Determine the (x, y) coordinate at the center of the cell enclosing the given text.  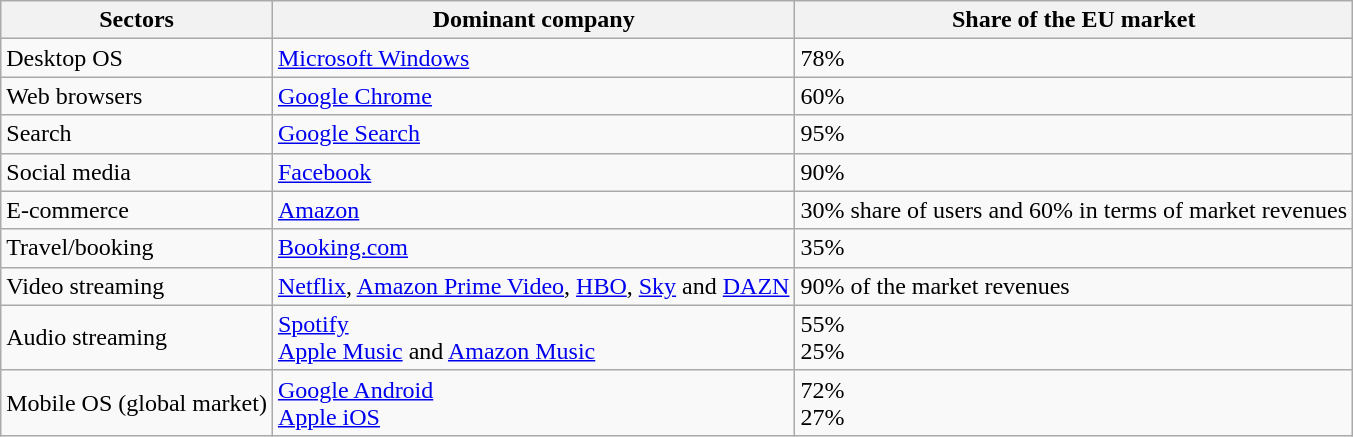
Mobile OS (global market) (137, 402)
Social media (137, 172)
Facebook (534, 172)
Web browsers (137, 96)
Audio streaming (137, 338)
72%27% (1074, 402)
55%25% (1074, 338)
Google Chrome (534, 96)
Share of the EU market (1074, 20)
90% of the market revenues (1074, 286)
Travel/booking (137, 248)
78% (1074, 58)
35% (1074, 248)
Google Search (534, 134)
Google AndroidApple iOS (534, 402)
Video streaming (137, 286)
Netflix, Amazon Prime Video, HBO, Sky and DAZN (534, 286)
Microsoft Windows (534, 58)
Search (137, 134)
E-commerce (137, 210)
30% share of users and 60% in terms of market revenues (1074, 210)
60% (1074, 96)
Sectors (137, 20)
95% (1074, 134)
Desktop OS (137, 58)
SpotifyApple Music and Amazon Music (534, 338)
90% (1074, 172)
Amazon (534, 210)
Booking.com (534, 248)
Dominant company (534, 20)
